Scan for the cell matching the given text and deliver its (x, y) coordinate at center. 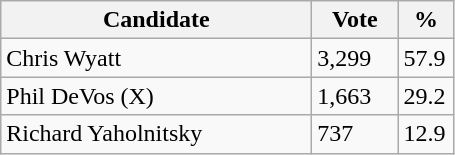
57.9 (426, 58)
Phil DeVos (X) (156, 96)
Candidate (156, 20)
Chris Wyatt (156, 58)
3,299 (355, 58)
29.2 (426, 96)
Vote (355, 20)
Richard Yaholnitsky (156, 134)
737 (355, 134)
12.9 (426, 134)
% (426, 20)
1,663 (355, 96)
